Return the [x, y] coordinate for the center point of the cell that contains the specified text.  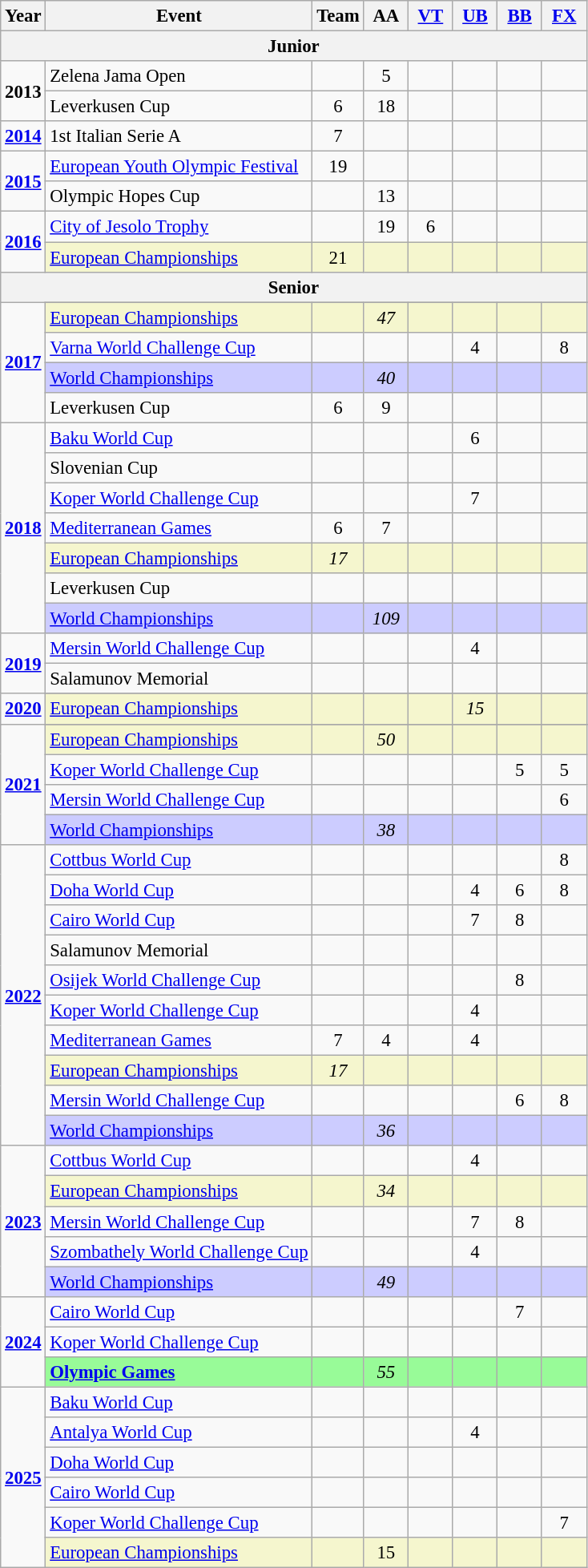
2021 [23, 784]
Event [179, 16]
36 [386, 1131]
Team [338, 16]
Year [23, 16]
40 [386, 378]
2023 [23, 1222]
55 [386, 1372]
50 [386, 739]
Olympic Games [179, 1372]
2024 [23, 1342]
Antalya World Cup [179, 1433]
AA [386, 16]
Senior [293, 287]
2025 [23, 1477]
2020 [23, 709]
21 [338, 257]
2014 [23, 136]
Varna World Challenge Cup [179, 347]
2013 [23, 91]
Zelena Jama Open [179, 76]
13 [386, 196]
2015 [23, 181]
49 [386, 1282]
2017 [23, 362]
VT [431, 16]
FX [564, 16]
Szombathely World Challenge Cup [179, 1251]
109 [386, 619]
City of Jesolo Trophy [179, 227]
Slovenian Cup [179, 468]
34 [386, 1191]
Olympic Hopes Cup [179, 196]
2016 [23, 242]
Osijek World Challenge Cup [179, 980]
1st Italian Serie A [179, 136]
UB [475, 16]
2019 [23, 664]
2018 [23, 527]
European Youth Olympic Festival [179, 167]
2022 [23, 996]
Junior [293, 46]
BB [520, 16]
38 [386, 830]
9 [386, 408]
18 [386, 107]
47 [386, 317]
